Return the (X, Y) coordinate for the center point of the cell that contains the specified text.  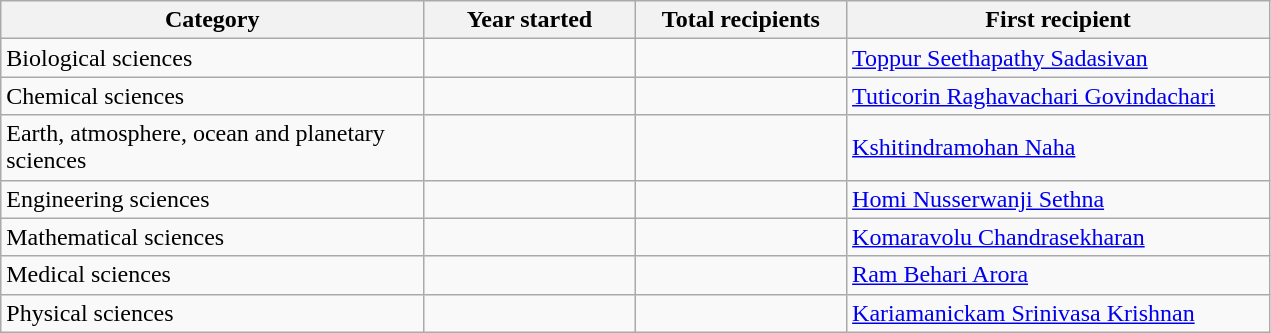
Year started (530, 20)
Komaravolu Chandrasekharan (1058, 237)
Homi Nusserwanji Sethna (1058, 199)
Earth, atmosphere, ocean and planetary sciences (212, 148)
First recipient (1058, 20)
Tuticorin Raghavachari Govindachari (1058, 96)
Engineering sciences (212, 199)
Medical sciences (212, 275)
Total recipients (740, 20)
Ram Behari Arora (1058, 275)
Category (212, 20)
Toppur Seethapathy Sadasivan (1058, 58)
Mathematical sciences (212, 237)
Kshitindramohan Naha (1058, 148)
Kariamanickam Srinivasa Krishnan (1058, 313)
Chemical sciences (212, 96)
Biological sciences (212, 58)
Physical sciences (212, 313)
